Pinpoint the cell where the given text exists, returning its (X, Y) midpoint coordinate. 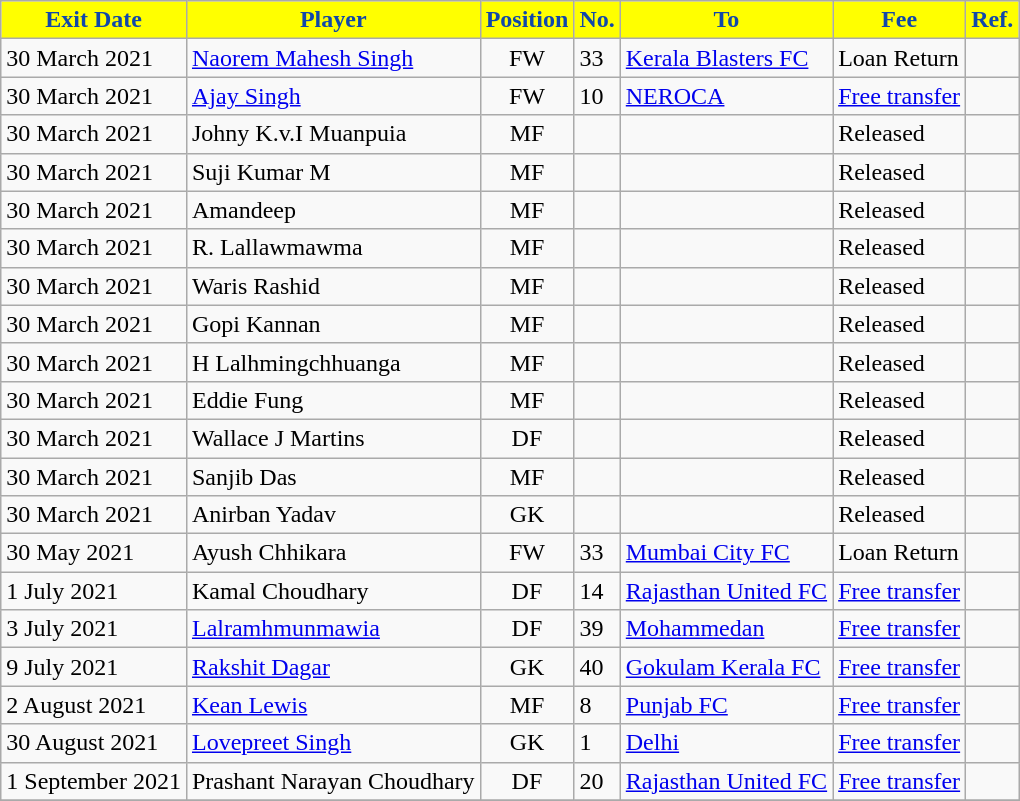
30 August 2021 (94, 743)
30 May 2021 (94, 553)
Player (333, 20)
R. Lallawmawma (333, 248)
Mumbai City FC (726, 553)
H Lalhmingchhuanga (333, 362)
Eddie Fung (333, 400)
2 August 2021 (94, 705)
Position (527, 20)
Wallace J Martins (333, 438)
Lalramhmunmawia (333, 629)
8 (597, 705)
9 July 2021 (94, 667)
Waris Rashid (333, 286)
Johny K.v.I Muanpuia (333, 134)
10 (597, 96)
1 July 2021 (94, 591)
Lovepreet Singh (333, 743)
NEROCA (726, 96)
3 July 2021 (94, 629)
To (726, 20)
Sanjib Das (333, 477)
1 September 2021 (94, 781)
Prashant Narayan Choudhary (333, 781)
Delhi (726, 743)
Ajay Singh (333, 96)
Mohammedan (726, 629)
Anirban Yadav (333, 515)
1 (597, 743)
Naorem Mahesh Singh (333, 58)
Punjab FC (726, 705)
20 (597, 781)
Exit Date (94, 20)
Kamal Choudhary (333, 591)
No. (597, 20)
Gopi Kannan (333, 324)
Kean Lewis (333, 705)
Kerala Blasters FC (726, 58)
Amandeep (333, 210)
39 (597, 629)
14 (597, 591)
Ref. (992, 20)
40 (597, 667)
Fee (900, 20)
Gokulam Kerala FC (726, 667)
Rakshit Dagar (333, 667)
Suji Kumar M (333, 172)
Ayush Chhikara (333, 553)
